Pinpoint the cell where the given text exists, returning its [x, y] midpoint coordinate. 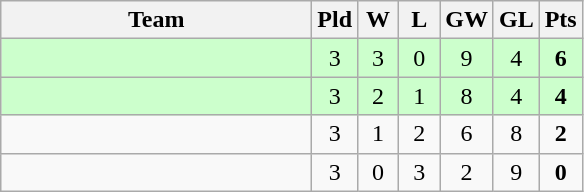
GW [467, 20]
Pts [560, 20]
GL [516, 20]
Pld [335, 20]
Team [156, 20]
W [378, 20]
L [420, 20]
